Find where the given text appears and provide that cell's center as (X, Y) coordinate. 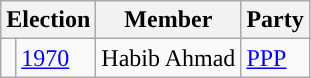
Member (168, 20)
Habib Ahmad (168, 58)
Election (48, 20)
PPP (275, 58)
1970 (56, 58)
Party (275, 20)
